Detect which cell encompasses the target text, then output its (x, y) center coordinate. 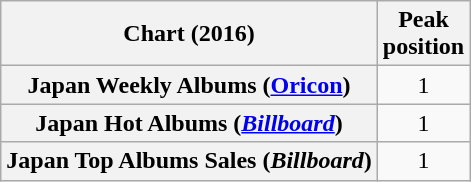
Japan Weekly Albums (Oricon) (190, 85)
Japan Top Albums Sales (Billboard) (190, 161)
Chart (2016) (190, 34)
Peakposition (423, 34)
Japan Hot Albums (Billboard) (190, 123)
